Provide the (X, Y) coordinate of the cell's center where the given text is located.  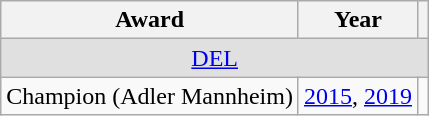
Champion (Adler Mannheim) (150, 96)
2015, 2019 (358, 96)
Year (358, 20)
Award (150, 20)
DEL (215, 58)
